Capture the cell that displays the provided text and extract its [X, Y] central coordinate. 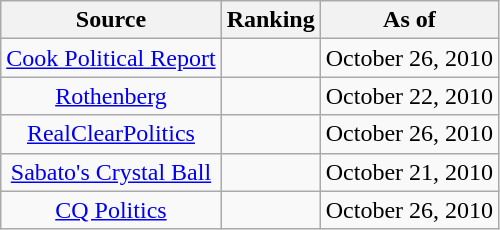
Rothenberg [111, 96]
Source [111, 20]
As of [409, 20]
CQ Politics [111, 210]
Sabato's Crystal Ball [111, 172]
October 21, 2010 [409, 172]
Ranking [270, 20]
Cook Political Report [111, 58]
RealClearPolitics [111, 134]
October 22, 2010 [409, 96]
